Locate the cell with the specified text and output its (x, y) center coordinate. 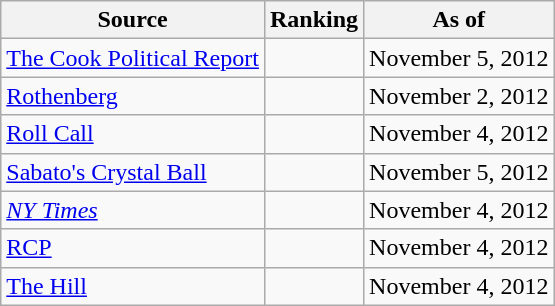
As of (459, 20)
Roll Call (133, 134)
NY Times (133, 210)
The Cook Political Report (133, 58)
Ranking (314, 20)
Rothenberg (133, 96)
The Hill (133, 286)
RCP (133, 248)
Sabato's Crystal Ball (133, 172)
November 2, 2012 (459, 96)
Source (133, 20)
